Scan for the cell matching the given text and deliver its [X, Y] coordinate at center. 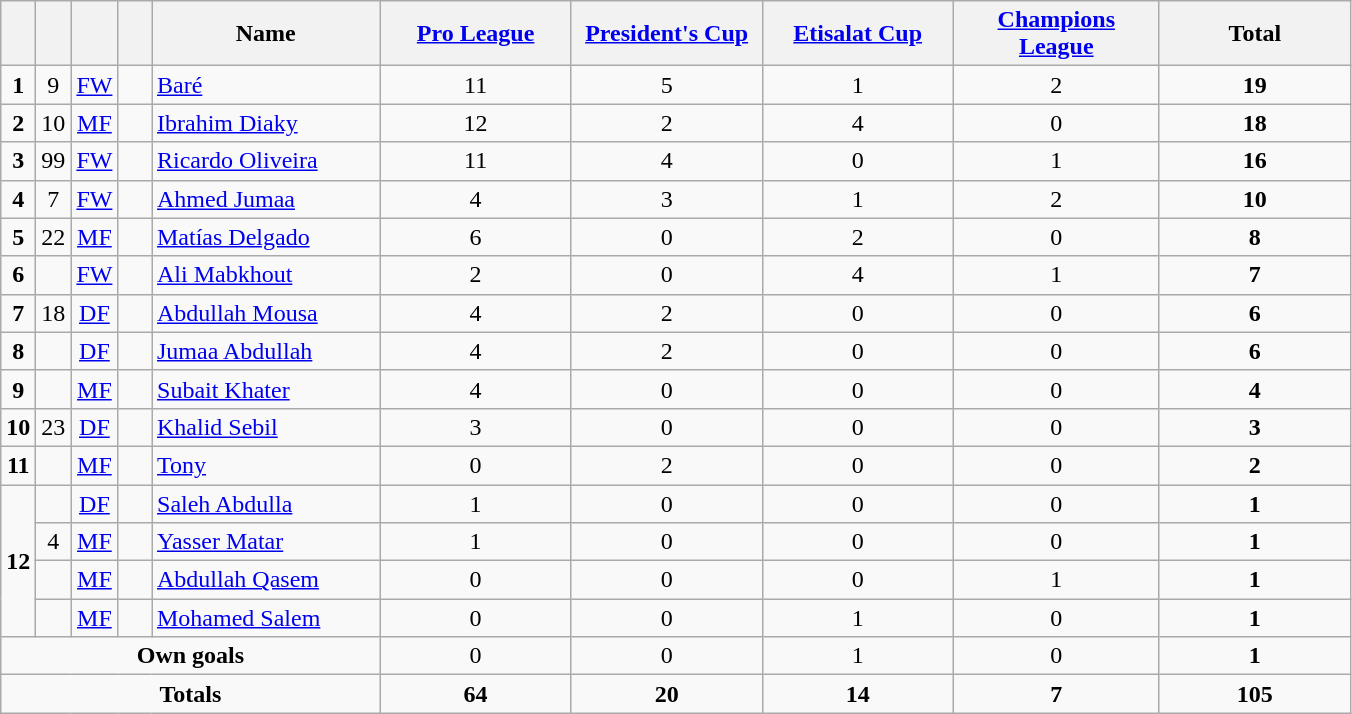
Ali Mabkhout [266, 275]
Abdullah Qasem [266, 580]
99 [54, 161]
Mohamed Salem [266, 618]
Yasser Matar [266, 542]
19 [1254, 85]
22 [54, 237]
Jumaa Abdullah [266, 351]
23 [54, 427]
64 [476, 694]
105 [1254, 694]
Etisalat Cup [858, 34]
16 [1254, 161]
Ahmed Jumaa [266, 199]
Name [266, 34]
Ibrahim Diaky [266, 123]
Pro League [476, 34]
20 [666, 694]
Total [1254, 34]
Matías Delgado [266, 237]
Ricardo Oliveira [266, 161]
Abdullah Mousa [266, 313]
Champions League [1056, 34]
Tony [266, 465]
President's Cup [666, 34]
Totals [190, 694]
14 [858, 694]
Khalid Sebil [266, 427]
Baré [266, 85]
Saleh Abdulla [266, 503]
Own goals [190, 656]
Subait Khater [266, 389]
